Return the (X, Y) coordinate for the center point of the cell that contains the specified text.  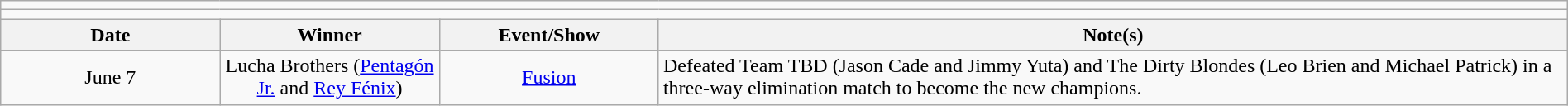
Fusion (549, 78)
Event/Show (549, 35)
June 7 (111, 78)
Lucha Brothers (Pentagón Jr. and Rey Fénix) (329, 78)
Date (111, 35)
Winner (329, 35)
Note(s) (1113, 35)
